Capture the cell that displays the provided text and extract its (x, y) central coordinate. 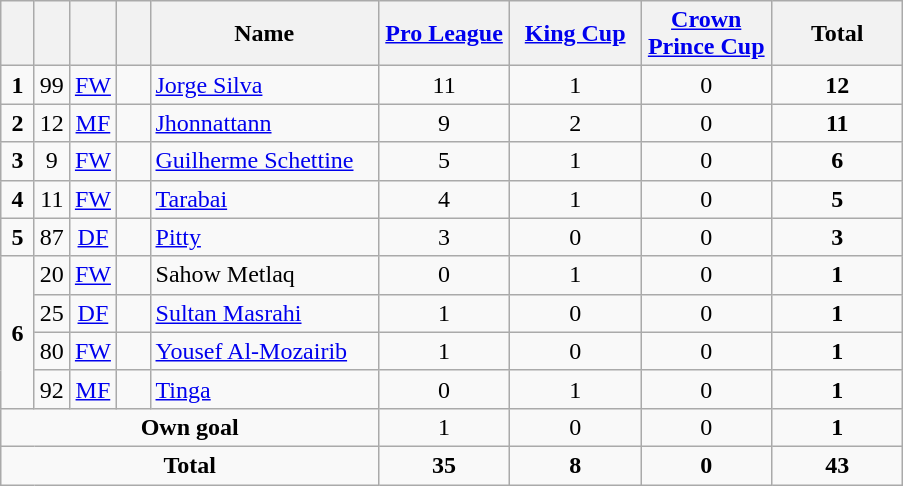
Own goal (190, 427)
Tinga (264, 389)
25 (52, 313)
Crown Prince Cup (706, 34)
8 (576, 465)
92 (52, 389)
Jhonnattann (264, 123)
King Cup (576, 34)
35 (444, 465)
43 (838, 465)
99 (52, 85)
Sultan Masrahi (264, 313)
Yousef Al-Mozairib (264, 351)
Pitty (264, 237)
20 (52, 275)
Jorge Silva (264, 85)
Pro League (444, 34)
Sahow Metlaq (264, 275)
80 (52, 351)
Tarabai (264, 199)
Name (264, 34)
Guilherme Schettine (264, 161)
87 (52, 237)
